Detect which cell encompasses the target text, then output its [x, y] center coordinate. 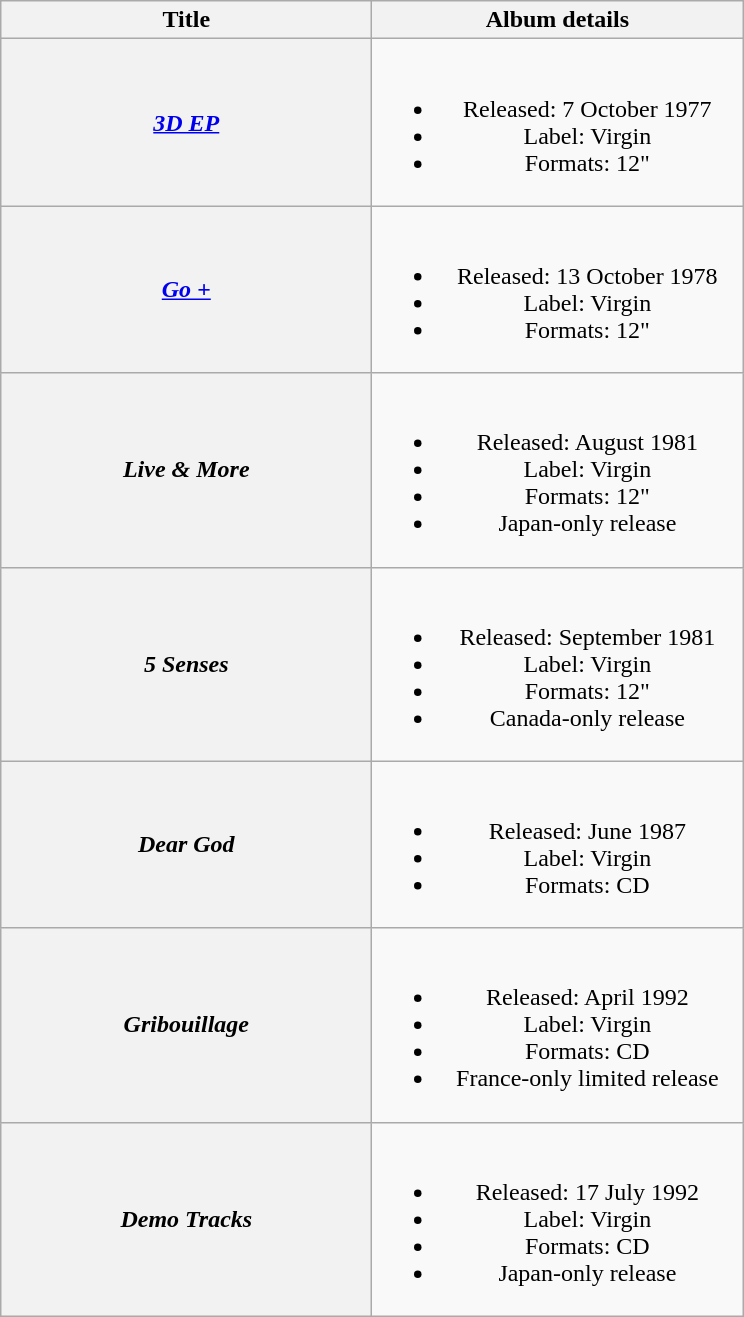
Released: 17 July 1992Label: VirginFormats: CDJapan-only release [558, 1219]
Released: 7 October 1977Label: VirginFormats: 12" [558, 122]
Live & More [186, 470]
Released: September 1981Label: VirginFormats: 12"Canada-only release [558, 664]
5 Senses [186, 664]
Released: April 1992Label: VirginFormats: CDFrance-only limited release [558, 1025]
3D EP [186, 122]
Demo Tracks [186, 1219]
Gribouillage [186, 1025]
Dear God [186, 844]
Title [186, 20]
Album details [558, 20]
Released: June 1987Label: VirginFormats: CD [558, 844]
Released: August 1981Label: VirginFormats: 12"Japan-only release [558, 470]
Go + [186, 290]
Released: 13 October 1978Label: VirginFormats: 12" [558, 290]
